Search for the cell housing the specified text and yield its [x, y] center coordinate. 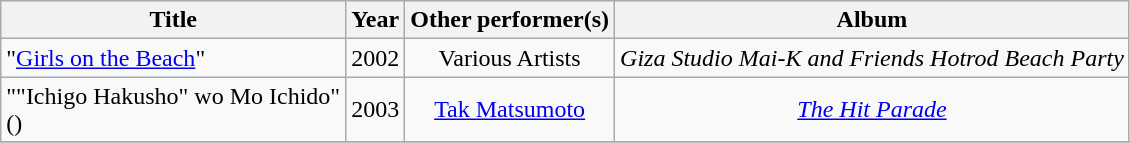
2002 [376, 58]
""Ichigo Hakusho" wo Mo Ichido"() [174, 110]
The Hit Parade [872, 110]
Giza Studio Mai-K and Friends Hotrod Beach Party [872, 58]
Album [872, 20]
Various Artists [510, 58]
Year [376, 20]
Title [174, 20]
Tak Matsumoto [510, 110]
2003 [376, 110]
Other performer(s) [510, 20]
"Girls on the Beach" [174, 58]
